Detect which cell encompasses the target text, then output its [X, Y] center coordinate. 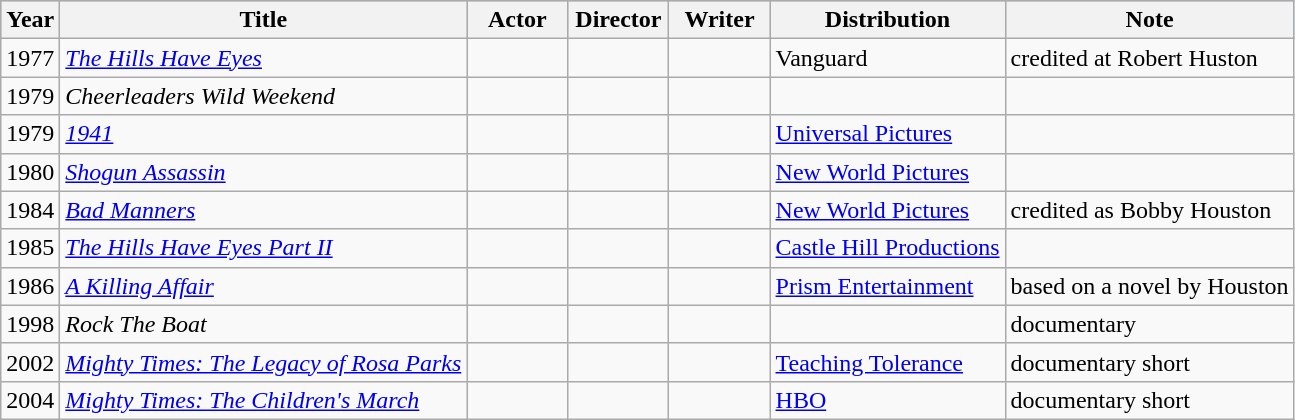
Actor [518, 20]
Distribution [888, 20]
The Hills Have Eyes [264, 58]
Writer [720, 20]
documentary [1150, 324]
Vanguard [888, 58]
Director [618, 20]
1986 [30, 286]
1984 [30, 210]
Note [1150, 20]
credited as Bobby Houston [1150, 210]
credited at Robert Huston [1150, 58]
Prism Entertainment [888, 286]
Title [264, 20]
Bad Manners [264, 210]
2002 [30, 362]
Rock The Boat [264, 324]
Teaching Tolerance [888, 362]
Castle Hill Productions [888, 248]
Universal Pictures [888, 134]
1977 [30, 58]
HBO [888, 400]
1998 [30, 324]
Mighty Times: The Children's March [264, 400]
based on a novel by Houston [1150, 286]
1941 [264, 134]
Shogun Assassin [264, 172]
Mighty Times: The Legacy of Rosa Parks [264, 362]
Cheerleaders Wild Weekend [264, 96]
A Killing Affair [264, 286]
1985 [30, 248]
2004 [30, 400]
The Hills Have Eyes Part II [264, 248]
Year [30, 20]
1980 [30, 172]
